Pinpoint the cell where the given text exists, returning its (x, y) midpoint coordinate. 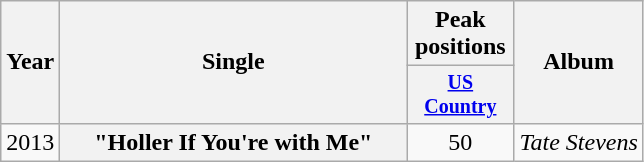
2013 (30, 142)
Tate Stevens (578, 142)
50 (460, 142)
"Holler If You're with Me" (234, 142)
Peak positions (460, 34)
Single (234, 62)
Year (30, 62)
Album (578, 62)
US Country (460, 94)
